Extract the [X, Y] coordinate from the center of the cell holding the provided text.  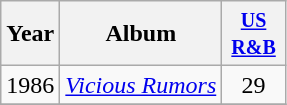
Year [30, 34]
1986 [30, 85]
Album [141, 34]
29 [254, 85]
Vicious Rumors [141, 85]
US R&B [254, 34]
